Return (x, y) of the center of cell containing provided text 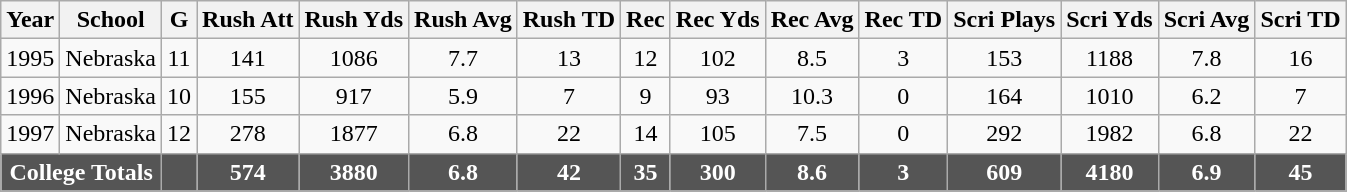
Scri Avg (1206, 20)
7.7 (464, 58)
Rec TD (904, 20)
College Totals (82, 172)
7.8 (1206, 58)
10 (180, 96)
574 (248, 172)
6.9 (1206, 172)
3880 (354, 172)
Rush TD (568, 20)
7.5 (812, 134)
42 (568, 172)
609 (1004, 172)
45 (1300, 172)
102 (718, 58)
10.3 (812, 96)
1010 (1110, 96)
1086 (354, 58)
Rush Yds (354, 20)
105 (718, 134)
6.2 (1206, 96)
Scri TD (1300, 20)
16 (1300, 58)
300 (718, 172)
1996 (30, 96)
Rush Avg (464, 20)
Year (30, 20)
Scri Yds (1110, 20)
Rush Att (248, 20)
1877 (354, 134)
164 (1004, 96)
School (111, 20)
5.9 (464, 96)
278 (248, 134)
155 (248, 96)
35 (646, 172)
8.5 (812, 58)
Scri Plays (1004, 20)
141 (248, 58)
917 (354, 96)
93 (718, 96)
13 (568, 58)
292 (1004, 134)
Rec (646, 20)
G (180, 20)
8.6 (812, 172)
1188 (1110, 58)
9 (646, 96)
11 (180, 58)
1982 (1110, 134)
1997 (30, 134)
Rec Avg (812, 20)
14 (646, 134)
Rec Yds (718, 20)
4180 (1110, 172)
1995 (30, 58)
153 (1004, 58)
